Return the (X, Y) coordinate for the center point of the cell that contains the specified text.  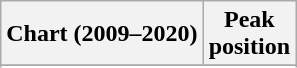
Peakposition (249, 34)
Chart (2009–2020) (102, 34)
